Pinpoint the cell where the given text exists, returning its [X, Y] midpoint coordinate. 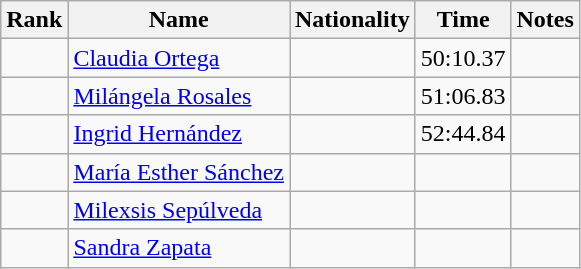
Claudia Ortega [179, 58]
Rank [34, 20]
Notes [545, 20]
Milexsis Sepúlveda [179, 210]
Ingrid Hernández [179, 134]
Sandra Zapata [179, 248]
Time [463, 20]
52:44.84 [463, 134]
Name [179, 20]
51:06.83 [463, 96]
Nationality [353, 20]
María Esther Sánchez [179, 172]
Milángela Rosales [179, 96]
50:10.37 [463, 58]
